Detect which cell encompasses the target text, then output its [X, Y] center coordinate. 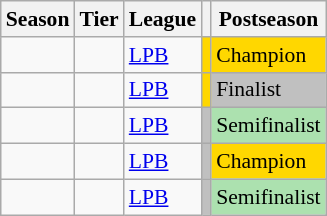
Tier [98, 19]
Finalist [268, 90]
Season [38, 19]
League [162, 19]
Postseason [268, 19]
